For the text-containing cell, return its midpoint in [x, y] coordinate format. 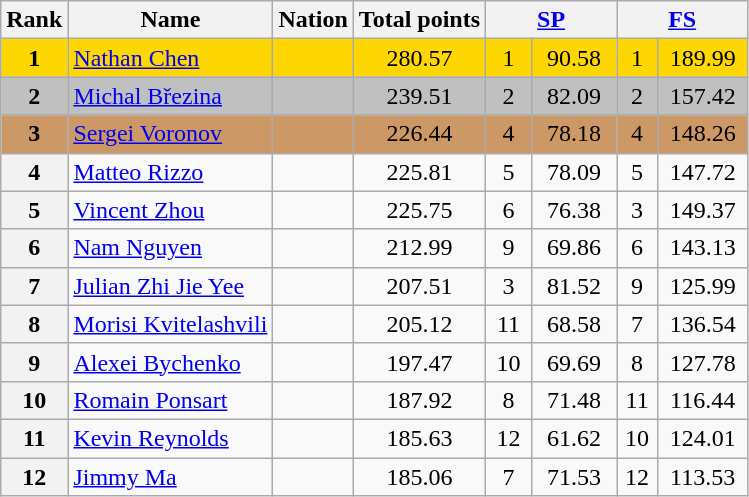
68.58 [574, 324]
69.69 [574, 362]
157.42 [703, 96]
Total points [419, 20]
113.53 [703, 477]
Rank [34, 20]
61.62 [574, 438]
81.52 [574, 286]
Vincent Zhou [170, 210]
78.18 [574, 134]
FS [682, 20]
225.75 [419, 210]
Nation [313, 20]
187.92 [419, 400]
SP [552, 20]
Matteo Rizzo [170, 172]
Jimmy Ma [170, 477]
Name [170, 20]
147.72 [703, 172]
Julian Zhi Jie Yee [170, 286]
197.47 [419, 362]
127.78 [703, 362]
205.12 [419, 324]
82.09 [574, 96]
71.53 [574, 477]
124.01 [703, 438]
185.06 [419, 477]
76.38 [574, 210]
90.58 [574, 58]
125.99 [703, 286]
Nam Nguyen [170, 248]
Alexei Bychenko [170, 362]
143.13 [703, 248]
Kevin Reynolds [170, 438]
Michal Březina [170, 96]
226.44 [419, 134]
239.51 [419, 96]
185.63 [419, 438]
Romain Ponsart [170, 400]
148.26 [703, 134]
Nathan Chen [170, 58]
136.54 [703, 324]
207.51 [419, 286]
280.57 [419, 58]
212.99 [419, 248]
71.48 [574, 400]
149.37 [703, 210]
78.09 [574, 172]
Morisi Kvitelashvili [170, 324]
225.81 [419, 172]
Sergei Voronov [170, 134]
189.99 [703, 58]
69.86 [574, 248]
116.44 [703, 400]
